Search for the cell housing the specified text and yield its [X, Y] center coordinate. 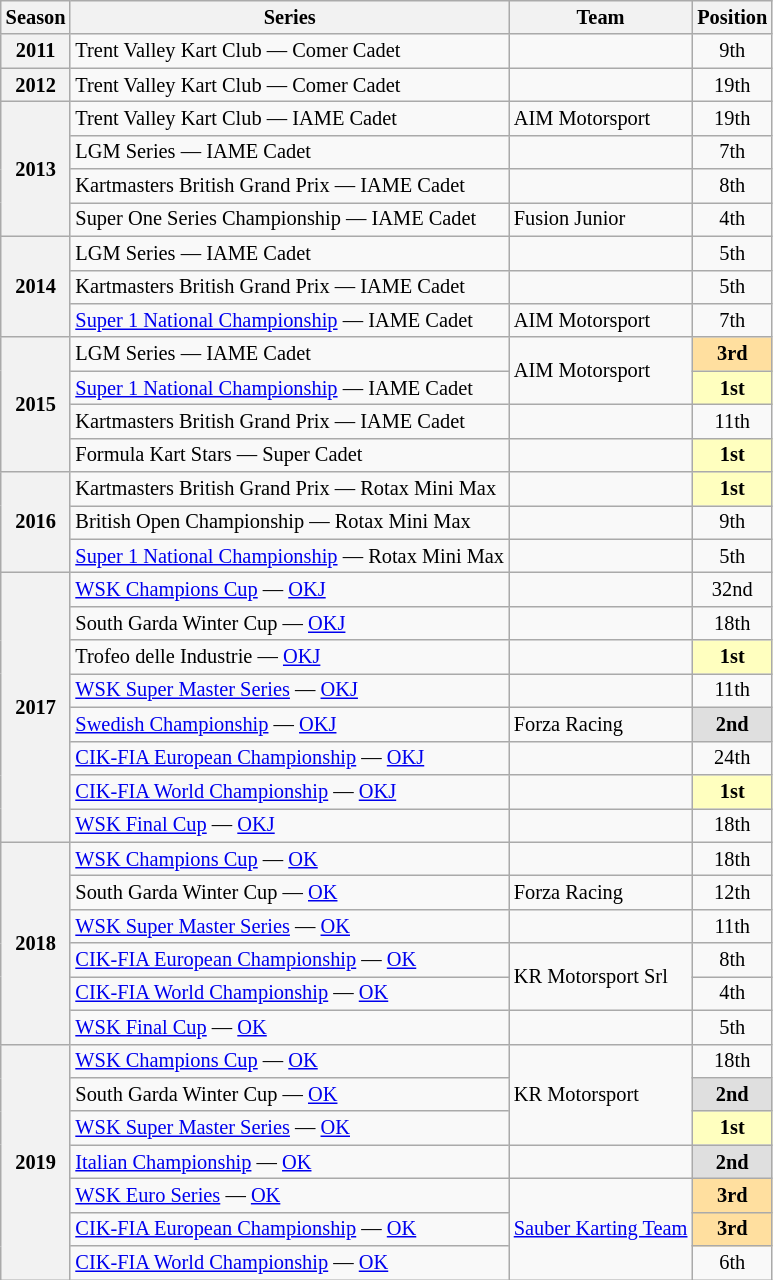
2016 [36, 522]
WSK Champions Cup — OKJ [289, 589]
Position [732, 17]
Kartmasters British Grand Prix — Rotax Mini Max [289, 489]
2014 [36, 286]
Trofeo delle Industrie — OKJ [289, 657]
Trent Valley Kart Club — IAME Cadet [289, 118]
Sauber Karting Team [600, 1228]
WSK Final Cup — OK [289, 1027]
32nd [732, 589]
Super 1 National Championship — Rotax Mini Max [289, 556]
WSK Final Cup — OKJ [289, 825]
British Open Championship — Rotax Mini Max [289, 522]
South Garda Winter Cup — OKJ [289, 623]
Fusion Junior [600, 219]
2019 [36, 1162]
CIK-FIA European Championship — OKJ [289, 758]
Team [600, 17]
6th [732, 1263]
KR Motorsport [600, 1094]
Super One Series Championship — IAME Cadet [289, 219]
2018 [36, 943]
12th [732, 892]
Season [36, 17]
2013 [36, 168]
WSK Super Master Series — OKJ [289, 690]
CIK-FIA World Championship — OKJ [289, 791]
Series [289, 17]
2012 [36, 85]
KR Motorsport Srl [600, 976]
Italian Championship — OK [289, 1162]
Swedish Championship — OKJ [289, 724]
2017 [36, 706]
2011 [36, 51]
Formula Kart Stars — Super Cadet [289, 455]
24th [732, 758]
WSK Euro Series — OK [289, 1195]
2015 [36, 404]
